Determine the [x, y] coordinate at the center of the cell enclosing the given text.  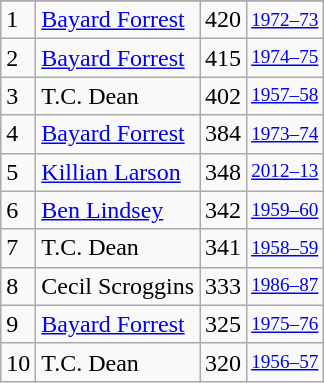
1973–74 [285, 134]
333 [224, 286]
8 [18, 286]
1959–60 [285, 210]
1956–57 [285, 362]
402 [224, 96]
342 [224, 210]
1958–59 [285, 248]
7 [18, 248]
2 [18, 58]
384 [224, 134]
10 [18, 362]
415 [224, 58]
325 [224, 324]
320 [224, 362]
1986–87 [285, 286]
6 [18, 210]
1 [18, 20]
Killian Larson [118, 172]
1975–76 [285, 324]
420 [224, 20]
9 [18, 324]
1972–73 [285, 20]
1957–58 [285, 96]
5 [18, 172]
348 [224, 172]
Ben Lindsey [118, 210]
2012–13 [285, 172]
1974–75 [285, 58]
Cecil Scroggins [118, 286]
341 [224, 248]
4 [18, 134]
3 [18, 96]
